Return the (X, Y) coordinate for the center point of the cell that contains the specified text.  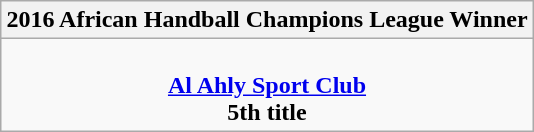
2016 African Handball Champions League Winner (267, 20)
Al Ahly Sport Club5th title (267, 85)
